Extract the [x, y] coordinate from the center of the cell holding the provided text.  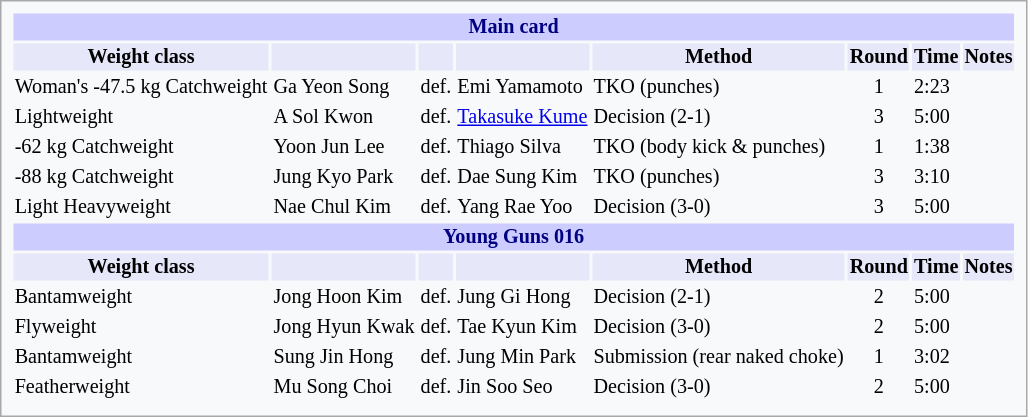
Ga Yeon Song [344, 86]
Yang Rae Yoo [522, 206]
Woman's -47.5 kg Catchweight [141, 86]
A Sol Kwon [344, 116]
2:23 [936, 86]
Sung Jin Hong [344, 356]
Young Guns 016 [514, 236]
TKO (body kick & punches) [718, 146]
Nae Chul Kim [344, 206]
Tae Kyun Kim [522, 326]
Jung Gi Hong [522, 296]
Mu Song Choi [344, 386]
3:10 [936, 176]
Featherweight [141, 386]
Thiago Silva [522, 146]
Jung Kyo Park [344, 176]
-88 kg Catchweight [141, 176]
Lightweight [141, 116]
-62 kg Catchweight [141, 146]
Dae Sung Kim [522, 176]
Jung Min Park [522, 356]
Flyweight [141, 326]
Submission (rear naked choke) [718, 356]
Main card [514, 26]
Jong Hoon Kim [344, 296]
Emi Yamamoto [522, 86]
Light Heavyweight [141, 206]
Jin Soo Seo [522, 386]
Yoon Jun Lee [344, 146]
1:38 [936, 146]
Jong Hyun Kwak [344, 326]
3:02 [936, 356]
Takasuke Kume [522, 116]
